Extract the [x, y] coordinate from the center of the cell holding the provided text.  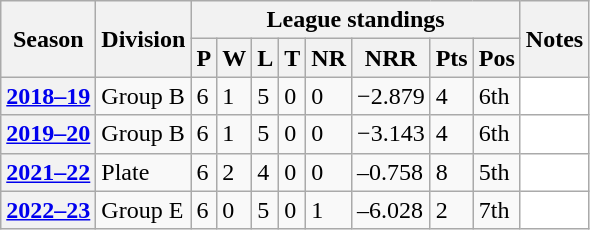
L [266, 58]
Notes [554, 39]
W [234, 58]
–0.758 [392, 172]
Season [48, 39]
NRR [392, 58]
−3.143 [392, 134]
Group E [144, 210]
−2.879 [392, 96]
–6.028 [392, 210]
NR [329, 58]
Division [144, 39]
Pos [496, 58]
8 [452, 172]
League standings [356, 20]
T [292, 58]
2018–19 [48, 96]
5th [496, 172]
2021–22 [48, 172]
7th [496, 210]
Plate [144, 172]
2022–23 [48, 210]
P [204, 58]
2019–20 [48, 134]
Pts [452, 58]
